Return [X, Y] of the center of cell containing provided text 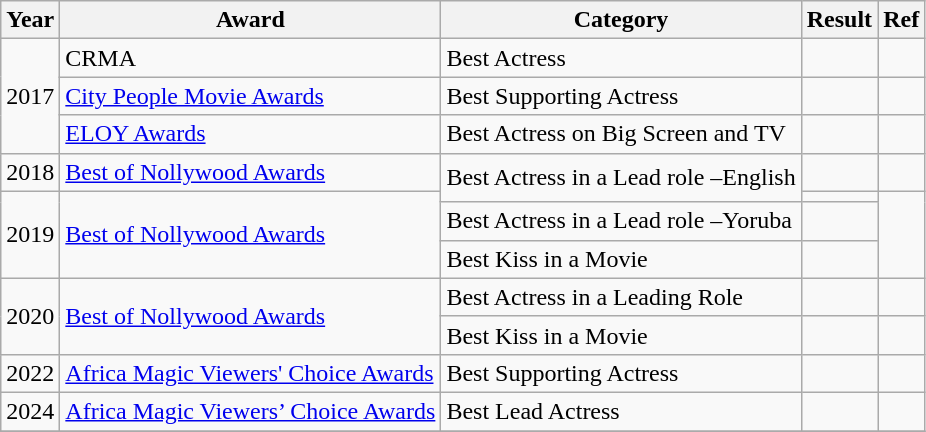
Award [250, 20]
Ref [902, 20]
Best Actress in a Lead role –English [621, 178]
City People Movie Awards [250, 96]
ELOY Awards [250, 134]
Category [621, 20]
2017 [30, 96]
Result [839, 20]
2018 [30, 172]
Africa Magic Viewers’ Choice Awards [250, 411]
Year [30, 20]
2019 [30, 234]
Best Actress in a Lead role –Yoruba [621, 221]
Africa Magic Viewers' Choice Awards [250, 373]
Best Actress [621, 58]
Best Lead Actress [621, 411]
2022 [30, 373]
Best Actress in a Leading Role [621, 297]
2020 [30, 316]
Best Actress on Big Screen and TV [621, 134]
2024 [30, 411]
CRMA [250, 58]
